Detect which cell encompasses the target text, then output its [X, Y] center coordinate. 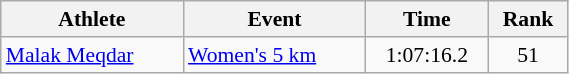
Athlete [92, 19]
Event [274, 19]
1:07:16.2 [427, 55]
Rank [528, 19]
Women's 5 km [274, 55]
Time [427, 19]
51 [528, 55]
Malak Meqdar [92, 55]
